Pinpoint the cell where the given text exists, returning its [X, Y] midpoint coordinate. 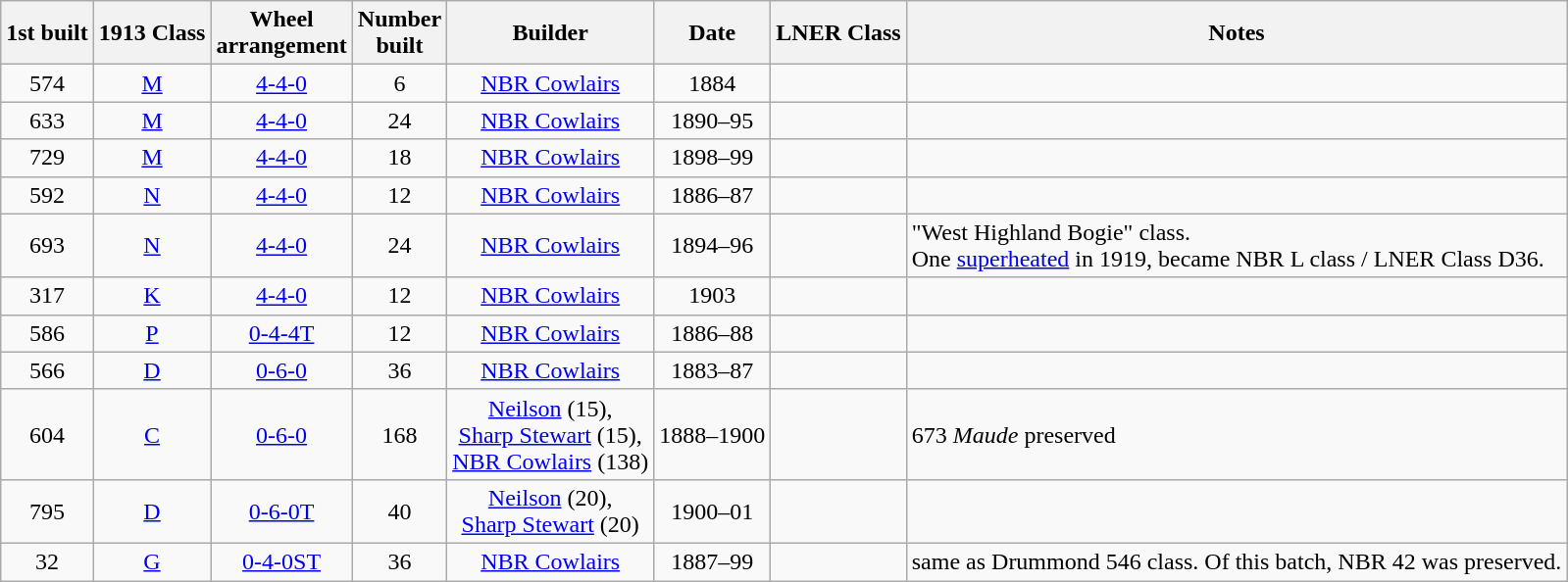
Neilson (20),Sharp Stewart (20) [551, 511]
574 [47, 83]
0-6-0T [281, 511]
592 [47, 195]
Notes [1237, 33]
1886–87 [712, 195]
Numberbuilt [399, 33]
1884 [712, 83]
1886–88 [712, 333]
Date [712, 33]
1st built [47, 33]
633 [47, 121]
673 Maude preserved [1237, 434]
693 [47, 245]
1900–01 [712, 511]
1913 Class [152, 33]
1898–99 [712, 158]
1887–99 [712, 561]
40 [399, 511]
0-4-0ST [281, 561]
Wheelarrangement [281, 33]
604 [47, 434]
795 [47, 511]
K [152, 296]
LNER Class [838, 33]
same as Drummond 546 class. Of this batch, NBR 42 was preserved. [1237, 561]
32 [47, 561]
317 [47, 296]
Builder [551, 33]
1903 [712, 296]
"West Highland Bogie" class.One superheated in 1919, became NBR L class / LNER Class D36. [1237, 245]
168 [399, 434]
18 [399, 158]
1883–87 [712, 370]
729 [47, 158]
C [152, 434]
1894–96 [712, 245]
Neilson (15),Sharp Stewart (15),NBR Cowlairs (138) [551, 434]
1888–1900 [712, 434]
1890–95 [712, 121]
586 [47, 333]
0-4-4T [281, 333]
6 [399, 83]
G [152, 561]
566 [47, 370]
P [152, 333]
